Locate the cell with the specified text and output its [X, Y] center coordinate. 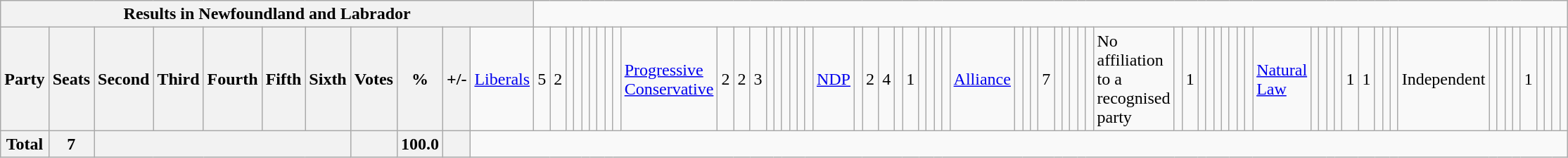
Results in Newfoundland and Labrador [267, 14]
% [419, 79]
Alliance [982, 79]
Second [124, 79]
Progressive Conservative [669, 79]
Seats [71, 79]
Natural Law [1282, 79]
Independent [1443, 79]
Fifth [283, 79]
+/- [457, 79]
NDP [833, 79]
Liberals [502, 79]
No affiliation to a recognised party [1134, 79]
Party [25, 79]
Sixth [328, 79]
3 [758, 79]
Fourth [232, 79]
Third [179, 79]
4 [886, 79]
5 [542, 79]
100.0 [419, 144]
Votes [374, 79]
Total [25, 144]
